Search for the cell housing the specified text and yield its [X, Y] center coordinate. 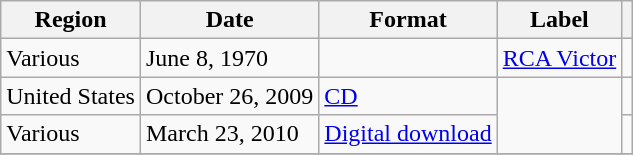
United States [71, 96]
June 8, 1970 [229, 58]
Label [560, 20]
March 23, 2010 [229, 134]
Date [229, 20]
Format [408, 20]
CD [408, 96]
RCA Victor [560, 58]
Digital download [408, 134]
October 26, 2009 [229, 96]
Region [71, 20]
